From the cell containing the given text, extract its center point as [x, y] coordinate. 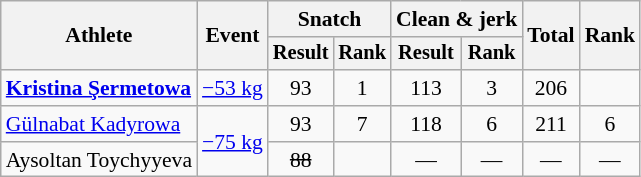
−53 kg [232, 88]
7 [362, 124]
113 [426, 88]
211 [550, 124]
Athlete [99, 36]
Gülnabat Kadyrowa [99, 124]
1 [362, 88]
118 [426, 124]
Kristina Şermetowa [99, 88]
Total [550, 36]
Clean & jerk [456, 19]
206 [550, 88]
Event [232, 36]
Snatch [330, 19]
3 [492, 88]
−75 kg [232, 142]
